Locate the cell with the specified text and output its (X, Y) center coordinate. 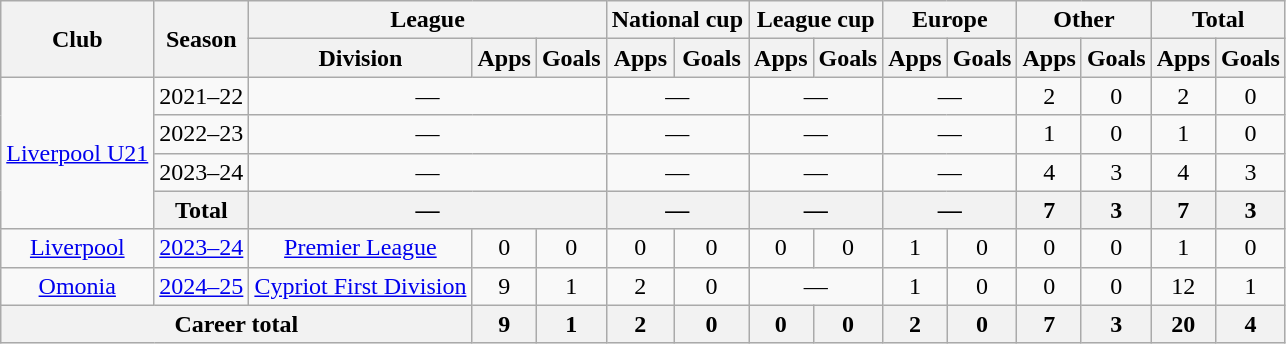
National cup (677, 20)
Europe (950, 20)
League cup (816, 20)
12 (1183, 286)
2022–23 (202, 134)
Liverpool (78, 248)
Division (360, 58)
Career total (236, 324)
Cypriot First Division (360, 286)
Liverpool U21 (78, 153)
Season (202, 39)
2024–25 (202, 286)
Premier League (360, 248)
Omonia (78, 286)
Other (1084, 20)
Club (78, 39)
League (428, 20)
2021–22 (202, 96)
20 (1183, 324)
